Extract the (x, y) coordinate from the center of the cell holding the provided text.  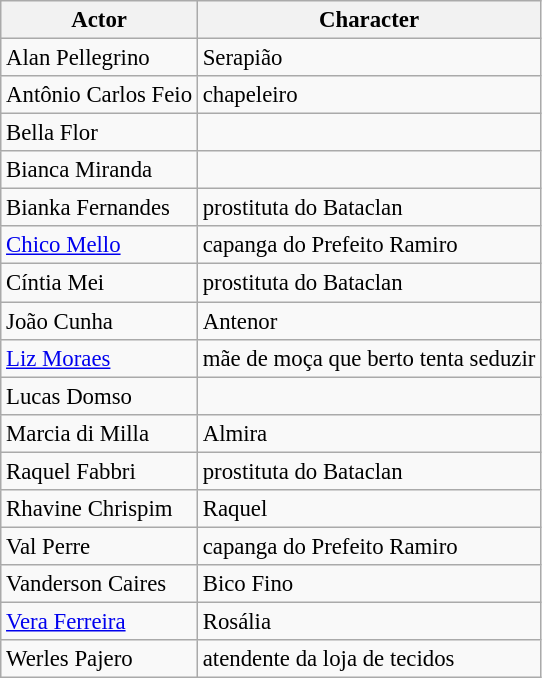
Chico Mello (100, 245)
Bianca Miranda (100, 170)
Val Perre (100, 546)
Bianka Fernandes (100, 208)
Almira (368, 433)
Raquel Fabbri (100, 471)
chapeleiro (368, 95)
Rosália (368, 621)
Antenor (368, 321)
Antônio Carlos Feio (100, 95)
Bella Flor (100, 133)
Cíntia Mei (100, 283)
Alan Pellegrino (100, 58)
Vanderson Caires (100, 584)
Vera Ferreira (100, 621)
Raquel (368, 509)
Bico Fino (368, 584)
Character (368, 20)
Actor (100, 20)
Marcia di Milla (100, 433)
Lucas Domso (100, 396)
João Cunha (100, 321)
Werles Pajero (100, 659)
atendente da loja de tecidos (368, 659)
Liz Moraes (100, 358)
Serapião (368, 58)
mãe de moça que berto tenta seduzir (368, 358)
Rhavine Chrispim (100, 509)
